Find where the given text appears and provide that cell's center as [x, y] coordinate. 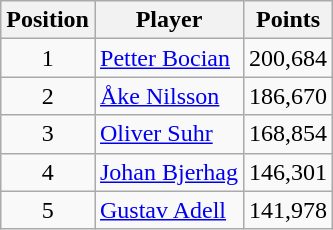
200,684 [288, 58]
Åke Nilsson [168, 96]
1 [48, 58]
Petter Bocian [168, 58]
4 [48, 172]
2 [48, 96]
146,301 [288, 172]
3 [48, 134]
Gustav Adell [168, 210]
Points [288, 20]
5 [48, 210]
Oliver Suhr [168, 134]
Player [168, 20]
Johan Bjerhag [168, 172]
Position [48, 20]
168,854 [288, 134]
186,670 [288, 96]
141,978 [288, 210]
